For the text-containing cell, return its midpoint in [X, Y] coordinate format. 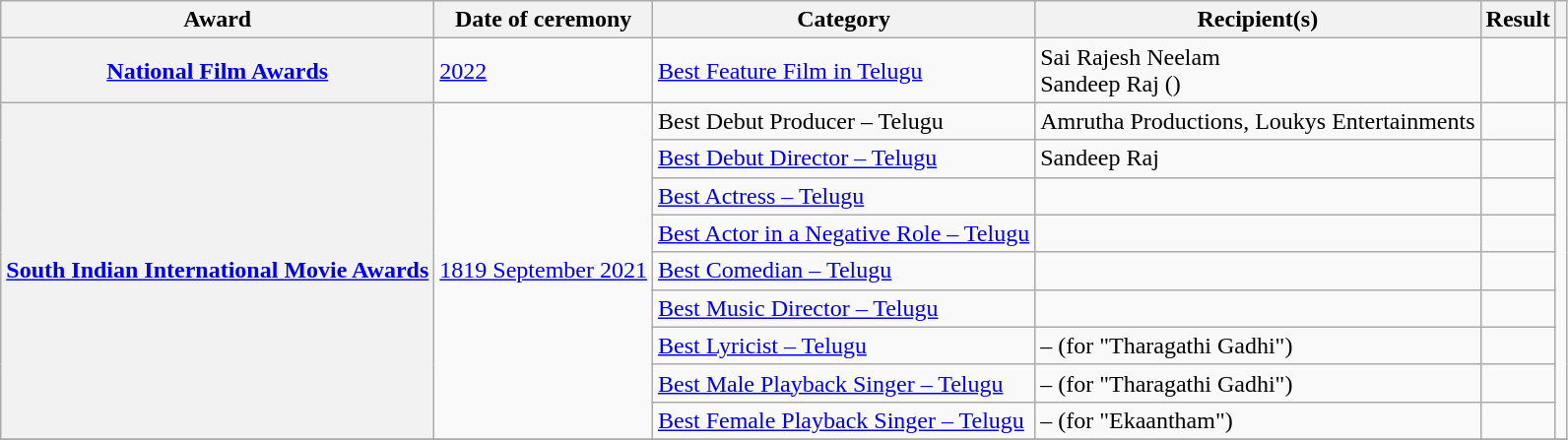
Date of ceremony [544, 20]
Best Feature Film in Telugu [843, 71]
Recipient(s) [1258, 20]
2022 [544, 71]
Best Debut Director – Telugu [843, 158]
Sai Rajesh NeelamSandeep Raj () [1258, 71]
Best Debut Producer – Telugu [843, 121]
Best Comedian – Telugu [843, 271]
Award [218, 20]
Category [843, 20]
Amrutha Productions, Loukys Entertainments [1258, 121]
Best Actor in a Negative Role – Telugu [843, 233]
Result [1518, 20]
– (for "Ekaantham") [1258, 420]
Best Male Playback Singer – Telugu [843, 383]
Best Music Director – Telugu [843, 308]
Best Female Playback Singer – Telugu [843, 420]
Best Actress – Telugu [843, 196]
Sandeep Raj [1258, 158]
South Indian International Movie Awards [218, 272]
1819 September 2021 [544, 272]
National Film Awards [218, 71]
Best Lyricist – Telugu [843, 346]
